Find where the given text appears and provide that cell's center as [X, Y] coordinate. 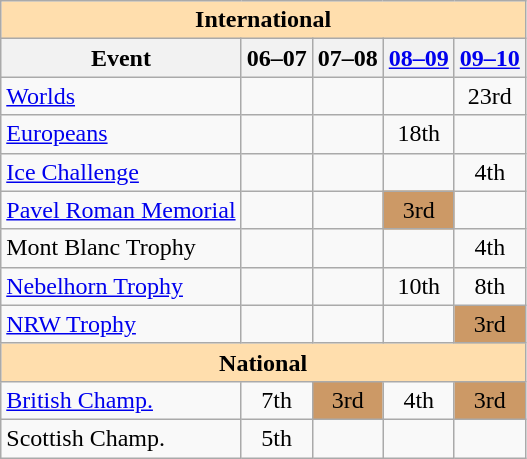
10th [418, 286]
International [264, 20]
Nebelhorn Trophy [121, 286]
23rd [490, 96]
NRW Trophy [121, 324]
08–09 [418, 58]
Europeans [121, 134]
Worlds [121, 96]
8th [490, 286]
Scottish Champ. [121, 438]
18th [418, 134]
5th [276, 438]
National [264, 362]
07–08 [348, 58]
Event [121, 58]
7th [276, 400]
09–10 [490, 58]
Ice Challenge [121, 172]
British Champ. [121, 400]
06–07 [276, 58]
Pavel Roman Memorial [121, 210]
Mont Blanc Trophy [121, 248]
